For the text-containing cell, return its midpoint in (x, y) coordinate format. 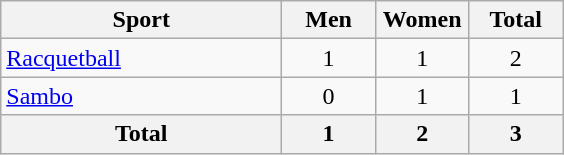
Racquetball (142, 58)
Sport (142, 20)
3 (516, 134)
Men (329, 20)
Women (422, 20)
Sambo (142, 96)
0 (329, 96)
